Detect which cell encompasses the target text, then output its (X, Y) center coordinate. 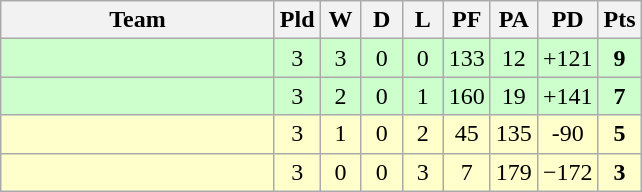
W (340, 20)
179 (514, 172)
PF (466, 20)
9 (620, 58)
Pld (297, 20)
+141 (568, 96)
135 (514, 134)
Pts (620, 20)
5 (620, 134)
PD (568, 20)
45 (466, 134)
Team (138, 20)
D (382, 20)
12 (514, 58)
133 (466, 58)
PA (514, 20)
−172 (568, 172)
160 (466, 96)
L (422, 20)
+121 (568, 58)
-90 (568, 134)
19 (514, 96)
